Detect which cell encompasses the target text, then output its [X, Y] center coordinate. 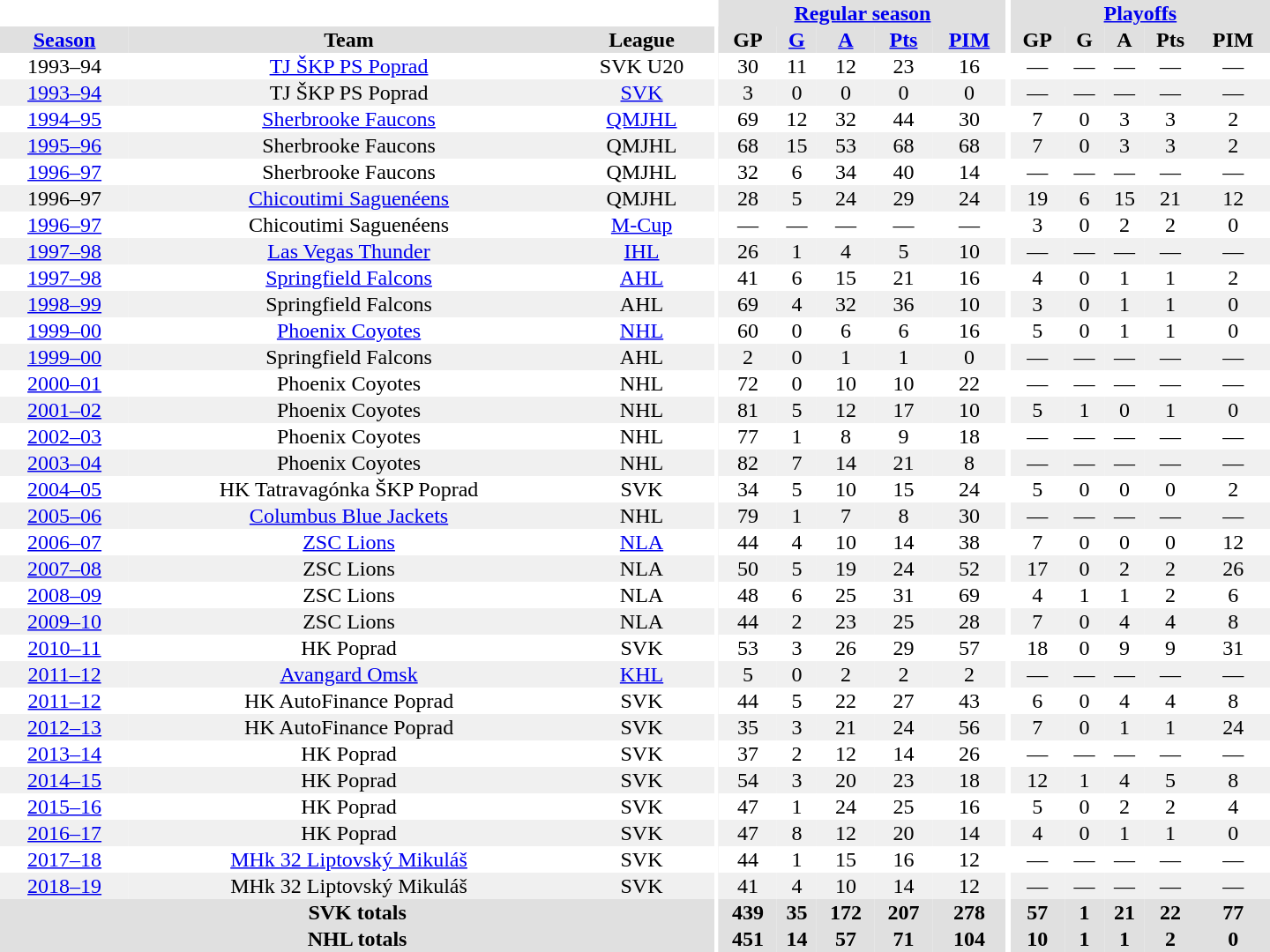
SVK U20 [642, 66]
60 [748, 331]
Columbus Blue Jackets [349, 516]
71 [904, 939]
2002–03 [64, 436]
2015–16 [64, 807]
451 [748, 939]
IHL [642, 251]
2014–15 [64, 780]
104 [968, 939]
2006–07 [64, 542]
207 [904, 912]
KHL [642, 674]
Playoffs [1140, 13]
League [642, 40]
Team [349, 40]
2016–17 [64, 833]
36 [904, 304]
2009–10 [64, 621]
37 [748, 754]
54 [748, 780]
52 [968, 569]
40 [904, 172]
Season [64, 40]
Avangard Omsk [349, 674]
38 [968, 542]
Las Vegas Thunder [349, 251]
Regular season [863, 13]
1994–95 [64, 119]
2013–14 [64, 754]
48 [748, 595]
2003–04 [64, 463]
2007–08 [64, 569]
50 [748, 569]
27 [904, 701]
2000–01 [64, 383]
2004–05 [64, 489]
M-Cup [642, 225]
82 [748, 463]
1998–99 [64, 304]
2017–18 [64, 859]
2005–06 [64, 516]
172 [846, 912]
HK Tatravagónka ŠKP Poprad [349, 489]
439 [748, 912]
79 [748, 516]
2001–02 [64, 410]
2008–09 [64, 595]
2012–13 [64, 727]
56 [968, 727]
NHL totals [357, 939]
11 [797, 66]
2018–19 [64, 886]
72 [748, 383]
278 [968, 912]
SVK totals [357, 912]
81 [748, 410]
2010–11 [64, 648]
43 [968, 701]
1995–96 [64, 145]
